Detect which cell encompasses the target text, then output its (x, y) center coordinate. 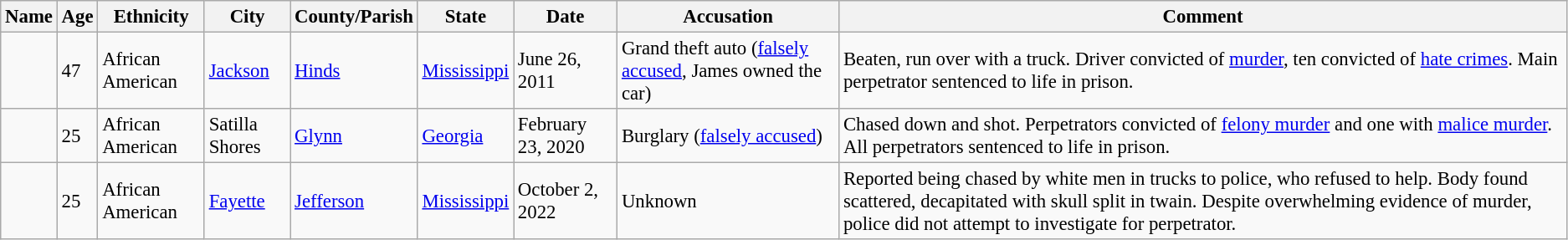
City (247, 17)
Grand theft auto (falsely accused, James owned the car) (728, 71)
February 23, 2020 (566, 135)
October 2, 2022 (566, 202)
Glynn (354, 135)
Unknown (728, 202)
Satilla Shores (247, 135)
Jefferson (354, 202)
Burglary (falsely accused) (728, 135)
Age (77, 17)
June 26, 2011 (566, 71)
Chased down and shot. Perpetrators convicted of felony murder and one with malice murder. All perpetrators sentenced to life in prison. (1203, 135)
Name (29, 17)
Date (566, 17)
Hinds (354, 71)
Georgia (465, 135)
County/Parish (354, 17)
Comment (1203, 17)
State (465, 17)
Jackson (247, 71)
47 (77, 71)
Ethnicity (151, 17)
Beaten, run over with a truck. Driver convicted of murder, ten convicted of hate crimes. Main perpetrator sentenced to life in prison. (1203, 71)
Accusation (728, 17)
Fayette (247, 202)
